Extract the [x, y] coordinate from the center of the cell holding the provided text.  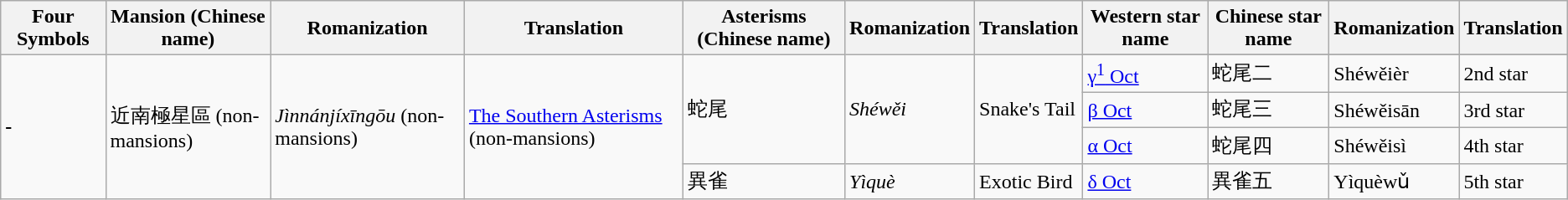
Shéwěisì [1394, 146]
γ1 Oct [1146, 74]
- [54, 127]
α Oct [1146, 146]
Exotic Bird [1029, 181]
異雀 [764, 181]
Yìquè [910, 181]
蛇尾四 [1268, 146]
4th star [1513, 146]
Shéwěisān [1394, 110]
2nd star [1513, 74]
Asterisms (Chinese name) [764, 28]
Shéwěièr [1394, 74]
The Southern Asterisms (non-mansions) [573, 127]
Yìquèwǔ [1394, 181]
Jìnnánjíxīngōu (non-mansions) [368, 127]
Western star name [1146, 28]
3rd star [1513, 110]
蛇尾三 [1268, 110]
Shéwěi [910, 110]
Chinese star name [1268, 28]
蛇尾二 [1268, 74]
δ Oct [1146, 181]
異雀五 [1268, 181]
近南極星區 (non-mansions) [188, 127]
Four Symbols [54, 28]
β Oct [1146, 110]
Snake's Tail [1029, 110]
Mansion (Chinese name) [188, 28]
5th star [1513, 181]
蛇尾 [764, 110]
